Return [X, Y] of the center of cell containing provided text 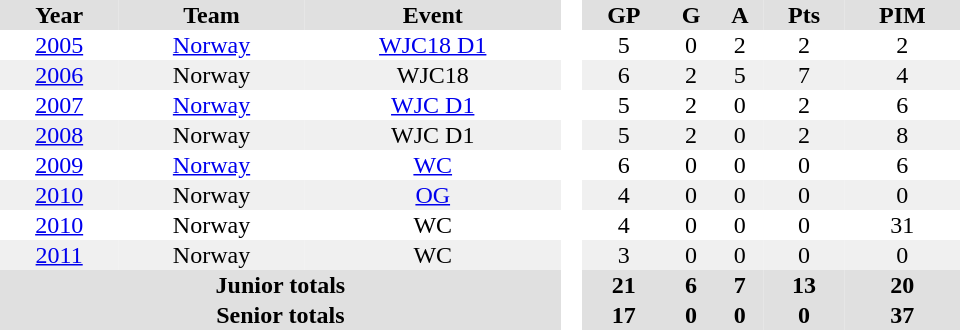
G [691, 15]
31 [902, 225]
2008 [59, 135]
2011 [59, 255]
Team [211, 15]
37 [902, 315]
3 [624, 255]
Year [59, 15]
WJC18 D1 [433, 45]
8 [902, 135]
Event [433, 15]
PIM [902, 15]
20 [902, 285]
17 [624, 315]
Pts [804, 15]
2007 [59, 105]
21 [624, 285]
2005 [59, 45]
GP [624, 15]
WJC18 [433, 75]
2009 [59, 165]
2006 [59, 75]
Senior totals [280, 315]
13 [804, 285]
OG [433, 195]
Junior totals [280, 285]
A [740, 15]
